Provide the [x, y] coordinate of the cell's center where the given text is located.  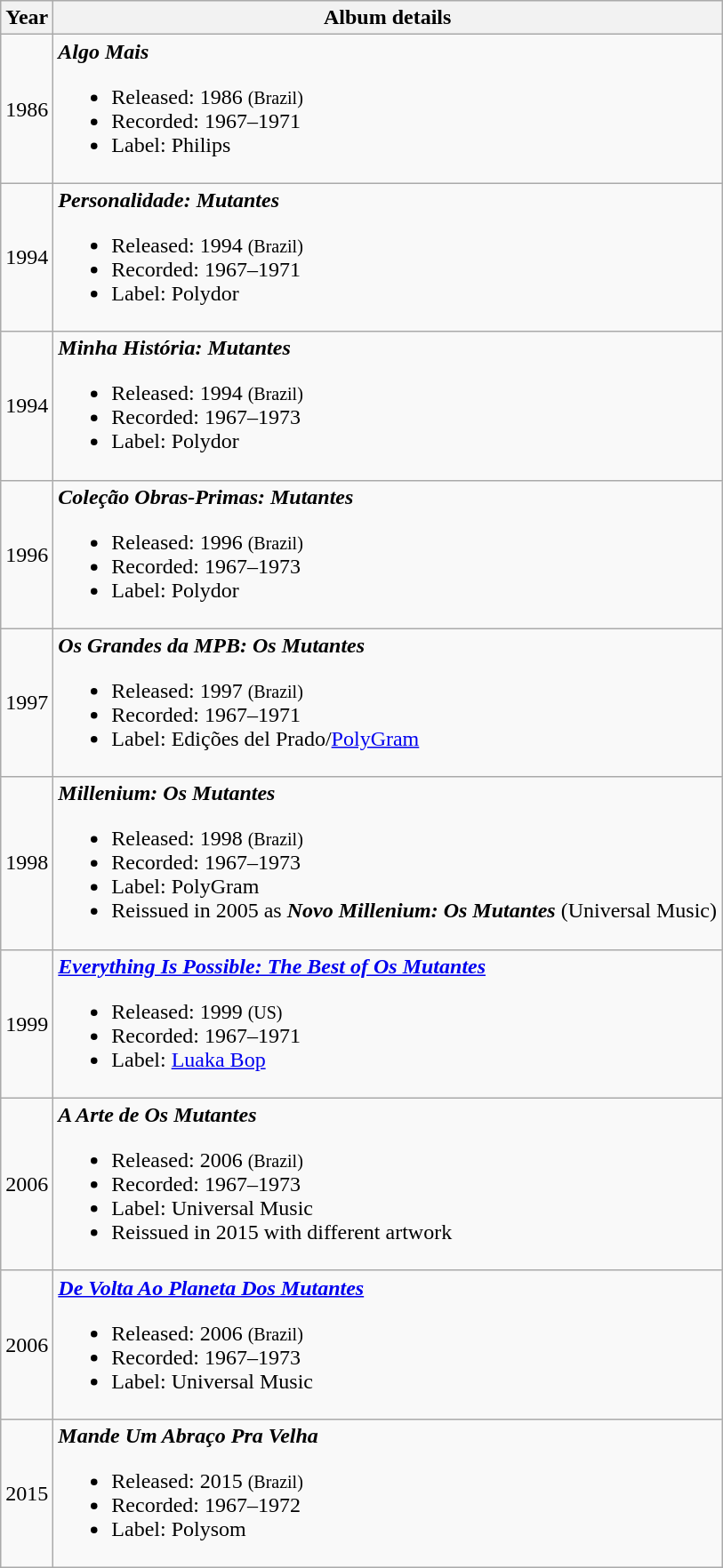
A Arte de Os MutantesReleased: 2006 (Brazil)Recorded: 1967–1973Label: Universal MusicReissued in 2015 with different artwork [388, 1184]
Minha História: MutantesReleased: 1994 (Brazil)Recorded: 1967–1973Label: Polydor [388, 405]
1986 [27, 108]
1998 [27, 863]
1997 [27, 702]
Os Grandes da MPB: Os MutantesReleased: 1997 (Brazil)Recorded: 1967–1971Label: Edições del Prado/PolyGram [388, 702]
Album details [388, 18]
De Volta Ao Planeta Dos MutantesReleased: 2006 (Brazil)Recorded: 1967–1973Label: Universal Music [388, 1344]
Mande Um Abraço Pra VelhaReleased: 2015 (Brazil)Recorded: 1967–1972Label: Polysom [388, 1493]
Algo MaisReleased: 1986 (Brazil)Recorded: 1967–1971Label: Philips [388, 108]
2015 [27, 1493]
1996 [27, 555]
Personalidade: MutantesReleased: 1994 (Brazil)Recorded: 1967–1971Label: Polydor [388, 258]
Everything Is Possible: The Best of Os MutantesReleased: 1999 (US)Recorded: 1967–1971Label: Luaka Bop [388, 1024]
Coleção Obras-Primas: MutantesReleased: 1996 (Brazil)Recorded: 1967–1973Label: Polydor [388, 555]
Year [27, 18]
Millenium: Os MutantesReleased: 1998 (Brazil)Recorded: 1967–1973Label: PolyGramReissued in 2005 as Novo Millenium: Os Mutantes (Universal Music) [388, 863]
1999 [27, 1024]
